Find where the given text appears and provide that cell's center as (X, Y) coordinate. 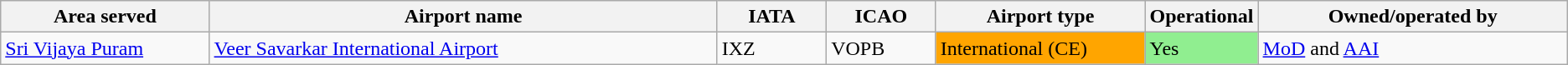
International (CE) (1040, 48)
Sri Vijaya Puram (106, 48)
VOPB (881, 48)
IXZ (771, 48)
ICAO (881, 17)
Operational (1201, 17)
MoD and AAI (1412, 48)
Area served (106, 17)
Airport type (1040, 17)
Owned/operated by (1412, 17)
Airport name (463, 17)
Veer Savarkar International Airport (463, 48)
Yes (1201, 48)
IATA (771, 17)
